From the cell containing the given text, extract its center point as [X, Y] coordinate. 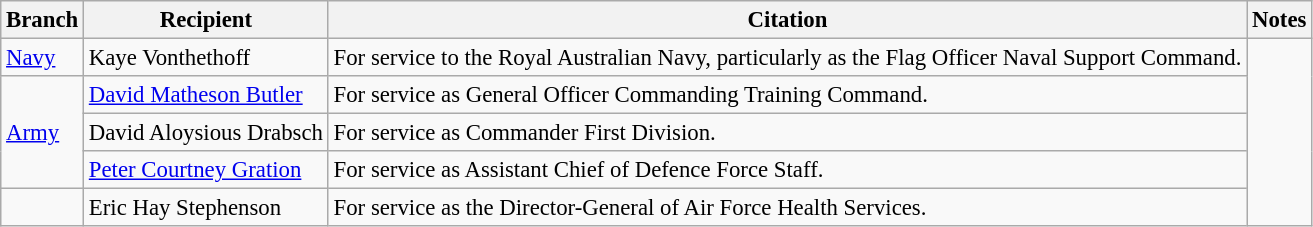
For service as Assistant Chief of Defence Force Staff. [787, 170]
David Aloysious Drabsch [206, 133]
For service as General Officer Commanding Training Command. [787, 95]
Peter Courtney Gration [206, 170]
For service to the Royal Australian Navy, particularly as the Flag Officer Naval Support Command. [787, 58]
Notes [1280, 20]
For service as Commander First Division. [787, 133]
Citation [787, 20]
For service as the Director-General of Air Force Health Services. [787, 208]
Kaye Vonthethoff [206, 58]
Navy [42, 58]
David Matheson Butler [206, 95]
Recipient [206, 20]
Eric Hay Stephenson [206, 208]
Army [42, 132]
Branch [42, 20]
